Find where the given text appears and provide that cell's center as [X, Y] coordinate. 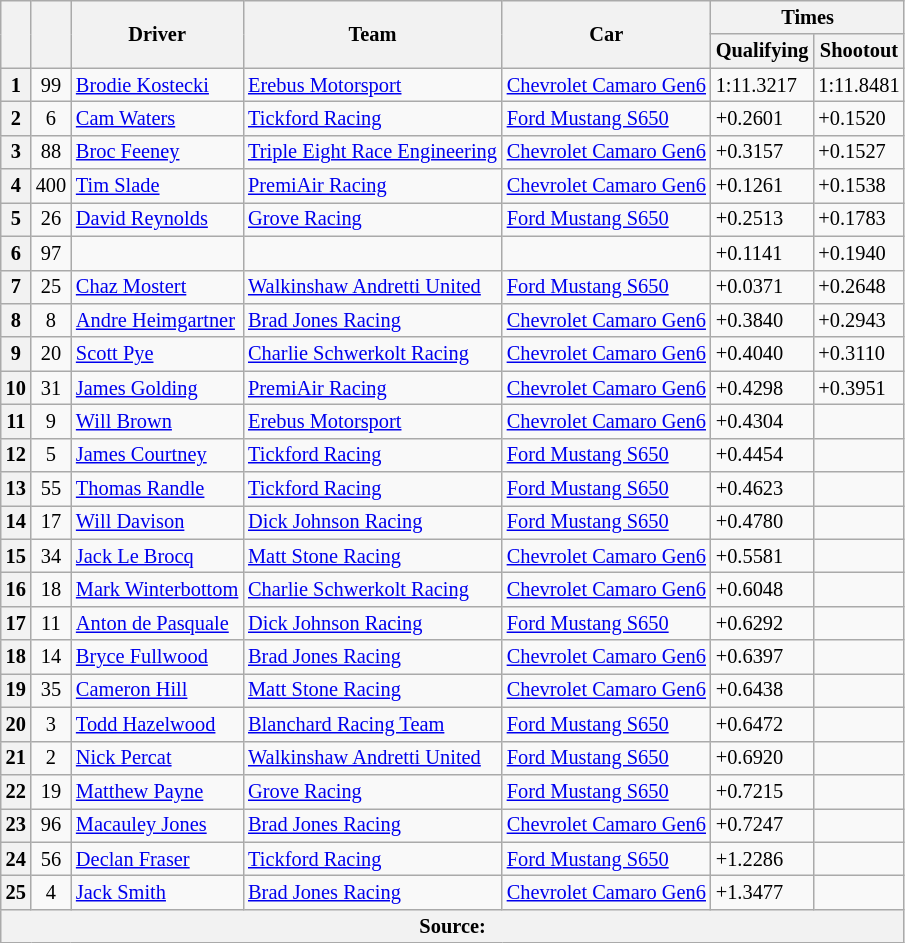
Qualifying [762, 51]
99 [51, 85]
+0.2513 [762, 219]
Matthew Payne [157, 791]
Macauley Jones [157, 825]
7 [16, 287]
James Courtney [157, 455]
88 [51, 152]
22 [16, 791]
Cameron Hill [157, 690]
+0.4304 [762, 421]
26 [51, 219]
23 [16, 825]
Jack Le Brocq [157, 556]
1 [16, 85]
James Golding [157, 388]
400 [51, 186]
+0.1538 [858, 186]
16 [16, 589]
+0.1520 [858, 118]
+0.4298 [762, 388]
Broc Feeney [157, 152]
Todd Hazelwood [157, 724]
Shootout [858, 51]
Scott Pye [157, 354]
15 [16, 556]
+0.4780 [762, 522]
+0.4040 [762, 354]
34 [51, 556]
+0.2648 [858, 287]
Bryce Fullwood [157, 657]
97 [51, 253]
Times [808, 17]
+0.1141 [762, 253]
Brodie Kostecki [157, 85]
31 [51, 388]
+0.0371 [762, 287]
56 [51, 859]
Will Davison [157, 522]
21 [16, 758]
Anton de Pasquale [157, 623]
Jack Smith [157, 892]
55 [51, 489]
1:11.8481 [858, 85]
+0.6397 [762, 657]
+0.1261 [762, 186]
35 [51, 690]
Driver [157, 34]
Blanchard Racing Team [372, 724]
Mark Winterbottom [157, 589]
Thomas Randle [157, 489]
96 [51, 825]
Tim Slade [157, 186]
+0.3110 [858, 354]
+0.4454 [762, 455]
Andre Heimgartner [157, 320]
+0.6472 [762, 724]
+0.3951 [858, 388]
Cam Waters [157, 118]
+0.5581 [762, 556]
+0.1783 [858, 219]
+1.3477 [762, 892]
Source: [453, 926]
+0.6048 [762, 589]
Will Brown [157, 421]
10 [16, 388]
+0.6438 [762, 690]
+0.1527 [858, 152]
+0.7215 [762, 791]
13 [16, 489]
+0.7247 [762, 825]
1:11.3217 [762, 85]
Nick Percat [157, 758]
+0.2601 [762, 118]
Car [606, 34]
Team [372, 34]
+0.4623 [762, 489]
+0.3840 [762, 320]
+0.3157 [762, 152]
+0.1940 [858, 253]
Declan Fraser [157, 859]
Chaz Mostert [157, 287]
Triple Eight Race Engineering [372, 152]
+0.2943 [858, 320]
+0.6920 [762, 758]
+0.6292 [762, 623]
24 [16, 859]
+1.2286 [762, 859]
David Reynolds [157, 219]
12 [16, 455]
